Pinpoint the cell where the given text exists, returning its (x, y) midpoint coordinate. 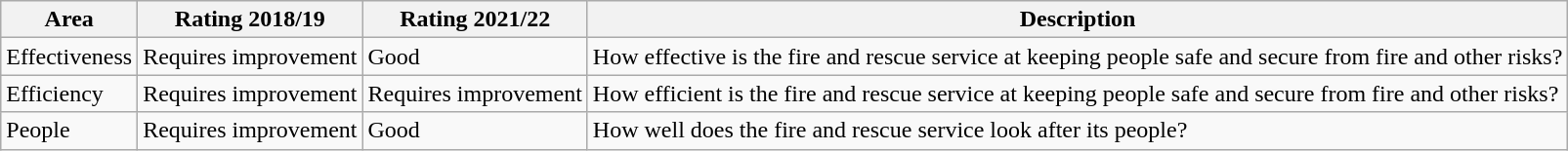
Description (1078, 19)
Rating 2018/19 (250, 19)
Rating 2021/22 (475, 19)
Efficiency (69, 94)
Area (69, 19)
How effective is the fire and rescue service at keeping people safe and secure from fire and other risks? (1078, 57)
People (69, 131)
How well does the fire and rescue service look after its people? (1078, 131)
How efficient is the fire and rescue service at keeping people safe and secure from fire and other risks? (1078, 94)
Effectiveness (69, 57)
